Detect which cell encompasses the target text, then output its [x, y] center coordinate. 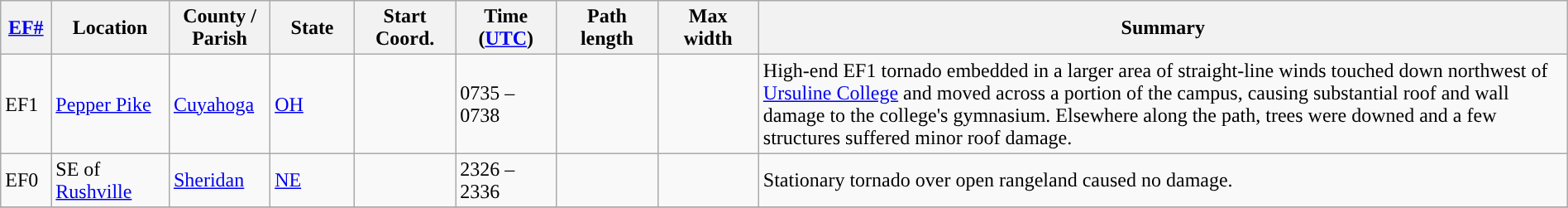
Stationary tornado over open rangeland caused no damage. [1163, 181]
0735 – 0738 [506, 104]
Time (UTC) [506, 28]
Path length [607, 28]
OH [313, 104]
Pepper Pike [111, 104]
SE of Rushville [111, 181]
EF0 [26, 181]
Start Coord. [404, 28]
EF# [26, 28]
Sheridan [219, 181]
EF1 [26, 104]
State [313, 28]
2326 – 2336 [506, 181]
Cuyahoga [219, 104]
Summary [1163, 28]
County / Parish [219, 28]
Max width [708, 28]
NE [313, 181]
Location [111, 28]
